Search for the cell housing the specified text and yield its [X, Y] center coordinate. 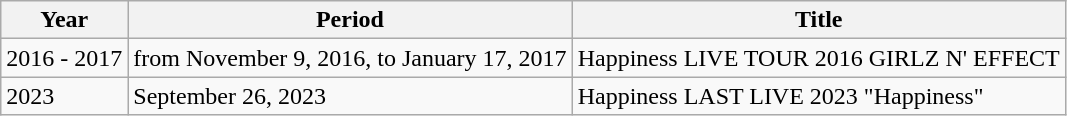
2016 - 2017 [64, 58]
Period [350, 20]
from November 9, 2016, to January 17, 2017 [350, 58]
September 26, 2023 [350, 96]
2023 [64, 96]
Happiness LAST LIVE 2023 "Happiness" [818, 96]
Year [64, 20]
Happiness LIVE TOUR 2016 GIRLZ N' EFFECT [818, 58]
Title [818, 20]
